Return (X, Y) of the center of cell containing provided text 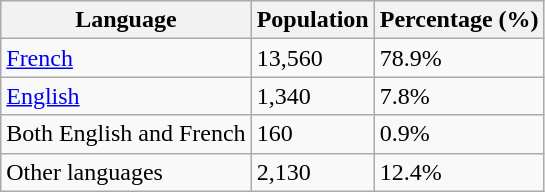
Percentage (%) (459, 20)
French (126, 58)
Both English and French (126, 134)
160 (312, 134)
Other languages (126, 172)
12.4% (459, 172)
English (126, 96)
13,560 (312, 58)
Population (312, 20)
7.8% (459, 96)
2,130 (312, 172)
0.9% (459, 134)
Language (126, 20)
78.9% (459, 58)
1,340 (312, 96)
